Return the [X, Y] coordinate for the center point of the cell that contains the specified text.  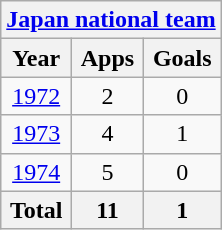
Goals [182, 58]
5 [108, 172]
1972 [36, 96]
2 [108, 96]
4 [108, 134]
1974 [36, 172]
Year [36, 58]
1973 [36, 134]
Total [36, 210]
Apps [108, 58]
11 [108, 210]
Japan national team [111, 20]
